Provide the (x, y) coordinate of the cell's center where the given text is located.  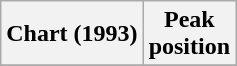
Peakposition (189, 34)
Chart (1993) (72, 34)
